Capture the cell that displays the provided text and extract its [x, y] central coordinate. 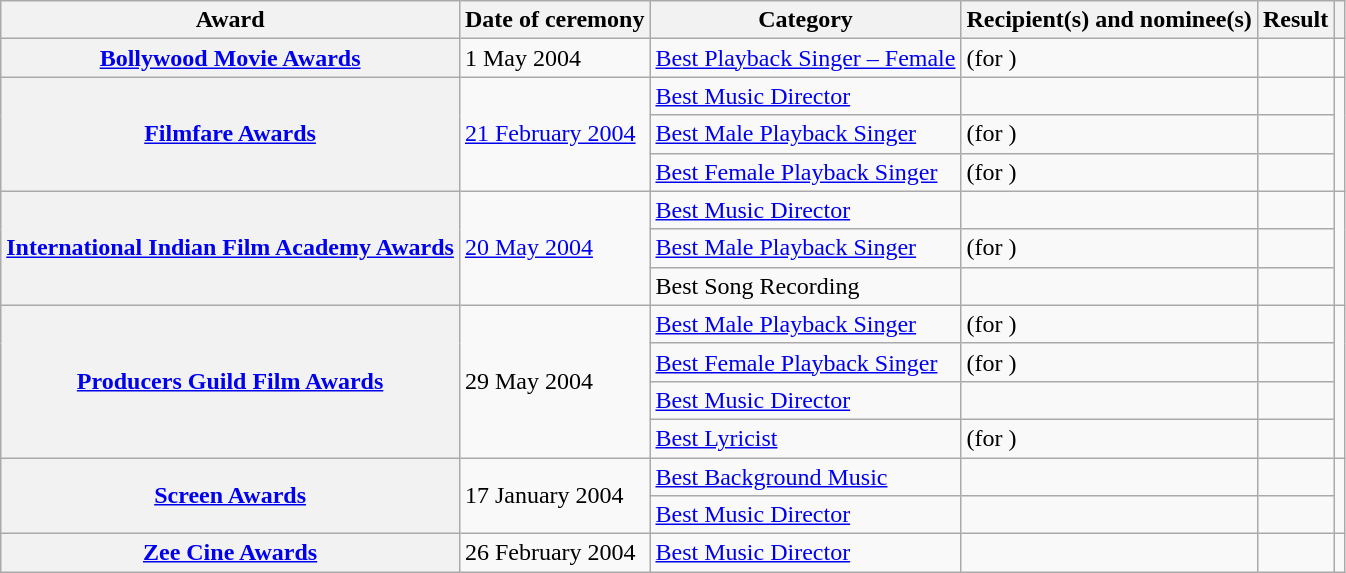
Bollywood Movie Awards [230, 58]
Award [230, 20]
20 May 2004 [554, 248]
Category [806, 20]
International Indian Film Academy Awards [230, 248]
Screen Awards [230, 496]
Best Background Music [806, 477]
Recipient(s) and nominee(s) [1109, 20]
Zee Cine Awards [230, 553]
26 February 2004 [554, 553]
Result [1295, 20]
Best Playback Singer – Female [806, 58]
Producers Guild Film Awards [230, 381]
29 May 2004 [554, 381]
17 January 2004 [554, 496]
Filmfare Awards [230, 134]
1 May 2004 [554, 58]
Date of ceremony [554, 20]
Best Lyricist [806, 438]
21 February 2004 [554, 134]
Best Song Recording [806, 286]
